Provide the [x, y] coordinate of the cell's center where the given text is located.  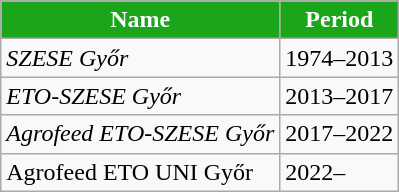
SZESE Győr [140, 58]
2022– [340, 172]
Name [140, 20]
ETO-SZESE Győr [140, 96]
Agrofeed ETO UNI Győr [140, 172]
2013–2017 [340, 96]
1974–2013 [340, 58]
Period [340, 20]
Agrofeed ETO-SZESE Győr [140, 134]
2017–2022 [340, 134]
